Identify which cell holds the provided text, then report its (X, Y) central coordinate. 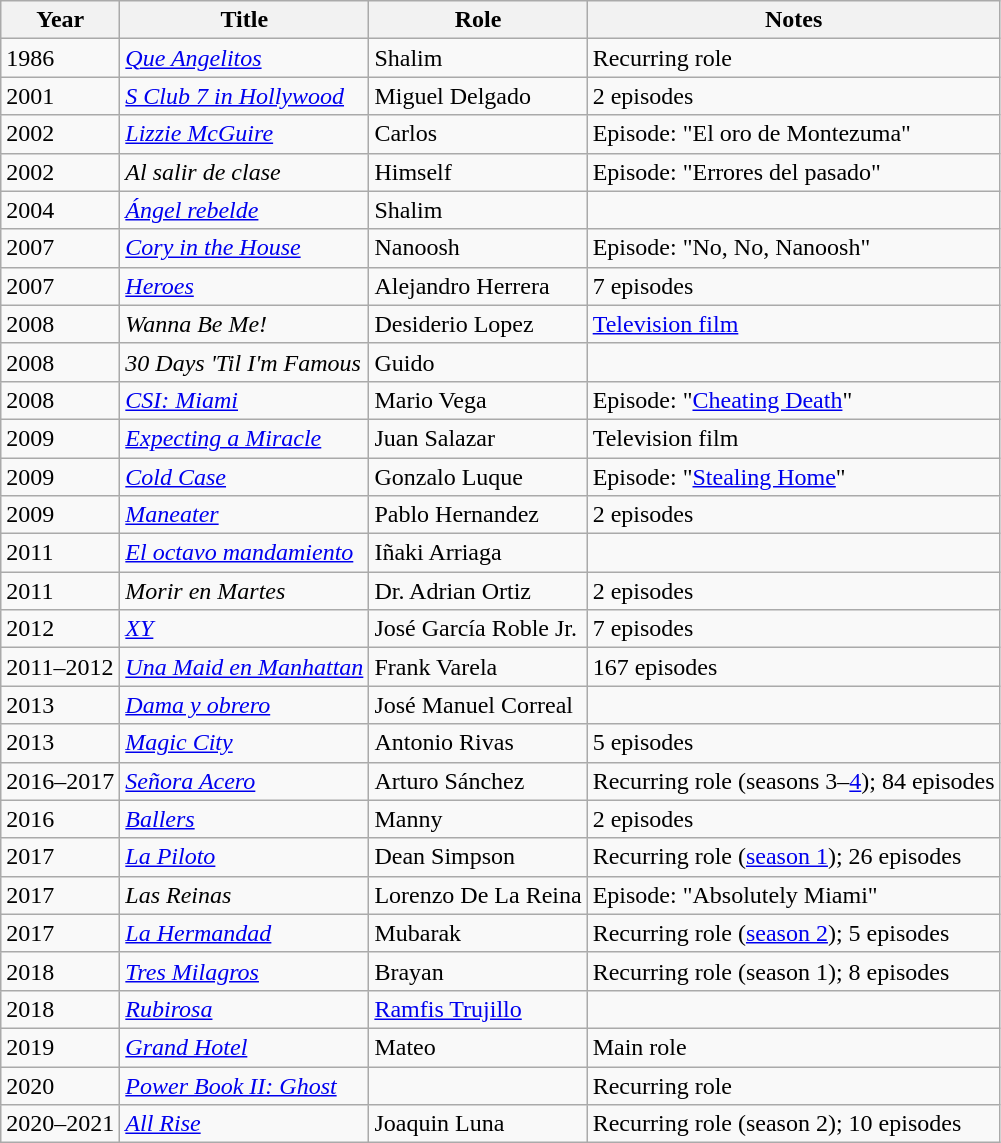
Dr. Adrian Ortiz (478, 591)
2016–2017 (60, 781)
Que Angelitos (244, 58)
Role (478, 20)
Cory in the House (244, 248)
Señora Acero (244, 781)
Power Book II: Ghost (244, 1085)
Antonio Rivas (478, 743)
Lizzie McGuire (244, 134)
2020–2021 (60, 1124)
Lorenzo De La Reina (478, 895)
2016 (60, 819)
XY (244, 629)
Recurring role (season 1); 8 episodes (794, 971)
Himself (478, 172)
All Rise (244, 1124)
Cold Case (244, 477)
Episode: "Stealing Home" (794, 477)
2011–2012 (60, 667)
Expecting a Miracle (244, 438)
Recurring role (season 2); 5 episodes (794, 933)
Wanna Be Me! (244, 324)
Magic City (244, 743)
La Piloto (244, 857)
Year (60, 20)
José García Roble Jr. (478, 629)
Notes (794, 20)
Frank Varela (478, 667)
Episode: "El oro de Montezuma" (794, 134)
2001 (60, 96)
Mario Vega (478, 400)
Dean Simpson (478, 857)
2019 (60, 1047)
Brayan (478, 971)
Mubarak (478, 933)
Iñaki Arriaga (478, 553)
Miguel Delgado (478, 96)
Ángel rebelde (244, 210)
Nanoosh (478, 248)
Title (244, 20)
Dama y obrero (244, 705)
Gonzalo Luque (478, 477)
Episode: "Cheating Death" (794, 400)
1986 (60, 58)
Desiderio Lopez (478, 324)
Morir en Martes (244, 591)
Tres Milagros (244, 971)
Joaquin Luna (478, 1124)
Recurring role (season 2); 10 episodes (794, 1124)
30 Days 'Til I'm Famous (244, 362)
2012 (60, 629)
Juan Salazar (478, 438)
Recurring role (seasons 3–4); 84 episodes (794, 781)
5 episodes (794, 743)
Alejandro Herrera (478, 286)
Main role (794, 1047)
Maneater (244, 515)
Episode: "Absolutely Miami" (794, 895)
Guido (478, 362)
CSI: Miami (244, 400)
Las Reinas (244, 895)
El octavo mandamiento (244, 553)
Grand Hotel (244, 1047)
Carlos (478, 134)
José Manuel Correal (478, 705)
Ballers (244, 819)
Episode: "No, No, Nanoosh" (794, 248)
2004 (60, 210)
S Club 7 in Hollywood (244, 96)
Episode: "Errores del pasado" (794, 172)
Arturo Sánchez (478, 781)
Recurring role (season 1); 26 episodes (794, 857)
Pablo Hernandez (478, 515)
Al salir de clase (244, 172)
Manny (478, 819)
Ramfis Trujillo (478, 1009)
Una Maid en Manhattan (244, 667)
2020 (60, 1085)
Heroes (244, 286)
La Hermandad (244, 933)
Mateo (478, 1047)
Rubirosa (244, 1009)
167 episodes (794, 667)
